Return the (x, y) coordinate for the center point of the cell that contains the specified text.  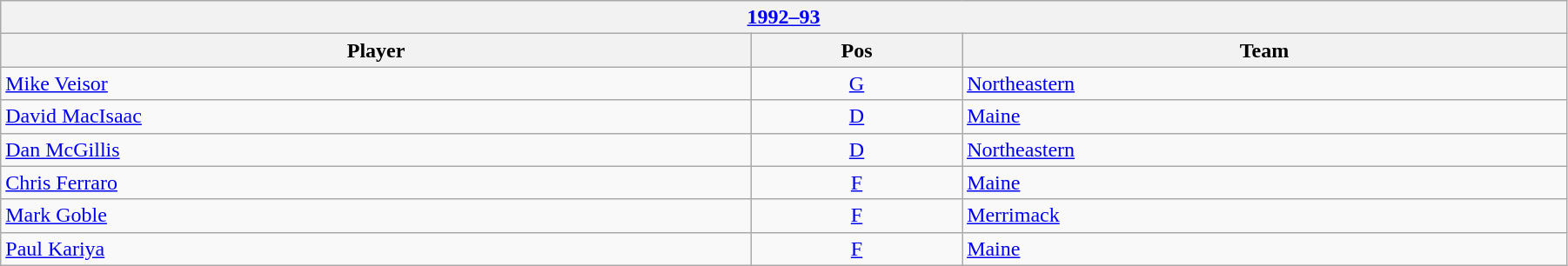
Dan McGillis (376, 150)
G (856, 83)
David MacIsaac (376, 116)
Chris Ferraro (376, 183)
Pos (856, 50)
Mike Veisor (376, 83)
Player (376, 50)
Team (1265, 50)
1992–93 (784, 17)
Mark Goble (376, 216)
Merrimack (1265, 216)
Paul Kariya (376, 249)
